Identify which cell holds the provided text, then report its [X, Y] central coordinate. 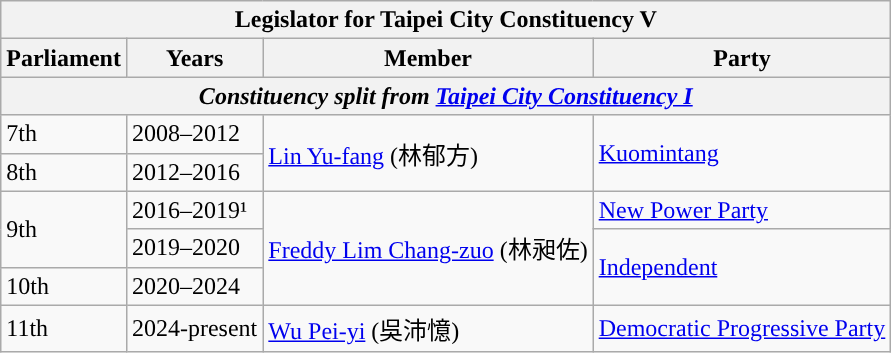
11th [64, 328]
2012–2016 [194, 172]
8th [64, 172]
Parliament [64, 58]
Member [428, 58]
2016–2019¹ [194, 210]
Independent [742, 267]
Lin Yu-fang (林郁方) [428, 153]
2024-present [194, 328]
Kuomintang [742, 153]
9th [64, 229]
2019–2020 [194, 248]
Party [742, 58]
10th [64, 286]
Legislator for Taipei City Constituency V [446, 20]
Freddy Lim Chang-zuo (林昶佐) [428, 248]
2008–2012 [194, 134]
Democratic Progressive Party [742, 328]
2020–2024 [194, 286]
New Power Party [742, 210]
Years [194, 58]
Constituency split from Taipei City Constituency I [446, 96]
7th [64, 134]
Wu Pei-yi (吳沛憶) [428, 328]
